Output the (x, y) coordinate of the center of the cell containing the given text.  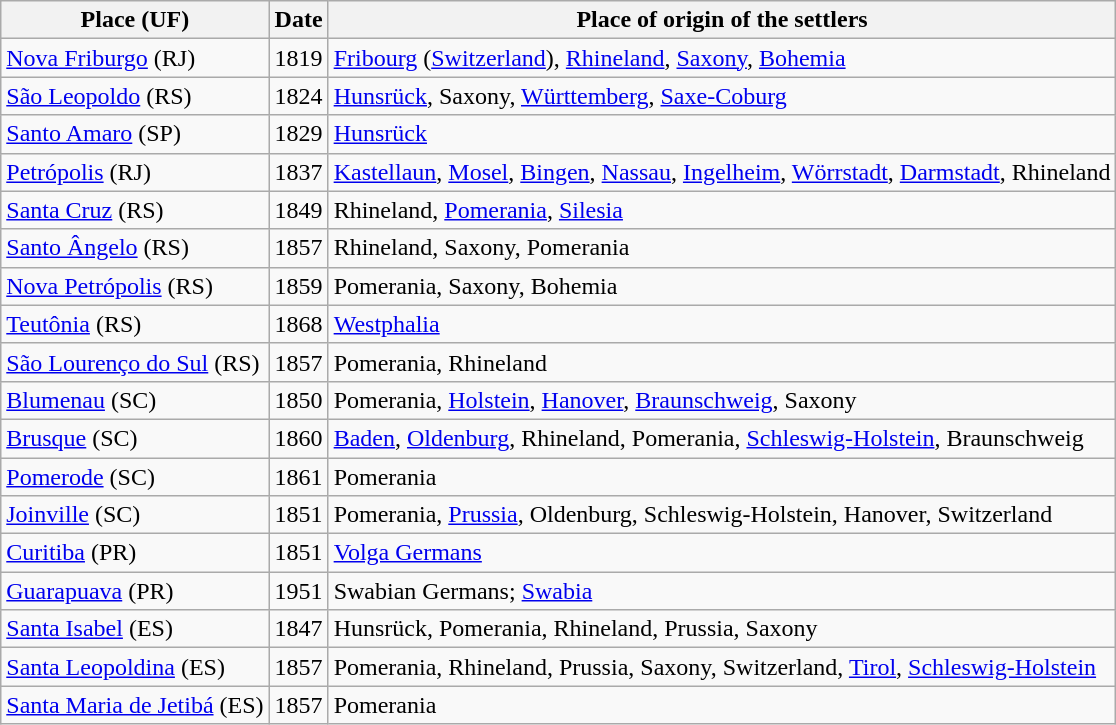
Westphalia (722, 324)
Kastellaun, Mosel, Bingen, Nassau, Ingelheim, Wörrstadt, Darmstadt, Rhineland (722, 172)
Santa Isabel (ES) (135, 629)
Nova Petrópolis (RS) (135, 286)
São Lourenço do Sul (RS) (135, 362)
Curitiba (PR) (135, 553)
Santo Amaro (SP) (135, 134)
1837 (298, 172)
Place of origin of the settlers (722, 20)
1829 (298, 134)
1861 (298, 477)
Rhineland, Pomerania, Silesia (722, 210)
Blumenau (SC) (135, 400)
Santa Leopoldina (ES) (135, 667)
Santa Cruz (RS) (135, 210)
Joinville (SC) (135, 515)
1850 (298, 400)
Pomerania, Rhineland (722, 362)
Teutônia (RS) (135, 324)
1847 (298, 629)
Hunsrück, Saxony, Württemberg, Saxe-Coburg (722, 96)
Pomerode (SC) (135, 477)
Santo Ângelo (RS) (135, 248)
Pomerania, Holstein, Hanover, Braunschweig, Saxony (722, 400)
1951 (298, 591)
São Leopoldo (RS) (135, 96)
Fribourg (Switzerland), Rhineland, Saxony, Bohemia (722, 58)
1859 (298, 286)
Volga Germans (722, 553)
1819 (298, 58)
Santa Maria de Jetibá (ES) (135, 705)
Hunsrück (722, 134)
1849 (298, 210)
Pomerania, Saxony, Bohemia (722, 286)
Nova Friburgo (RJ) (135, 58)
Pomerania, Rhineland, Prussia, Saxony, Switzerland, Tirol, Schleswig-Holstein (722, 667)
1824 (298, 96)
Place (UF) (135, 20)
Brusque (SC) (135, 438)
Pomerania, Prussia, Oldenburg, Schleswig-Holstein, Hanover, Switzerland (722, 515)
Guarapuava (PR) (135, 591)
Petrópolis (RJ) (135, 172)
1860 (298, 438)
Swabian Germans; Swabia (722, 591)
1868 (298, 324)
Baden, Oldenburg, Rhineland, Pomerania, Schleswig-Holstein, Braunschweig (722, 438)
Rhineland, Saxony, Pomerania (722, 248)
Hunsrück, Pomerania, Rhineland, Prussia, Saxony (722, 629)
Date (298, 20)
